For the text-containing cell, return its midpoint in [x, y] coordinate format. 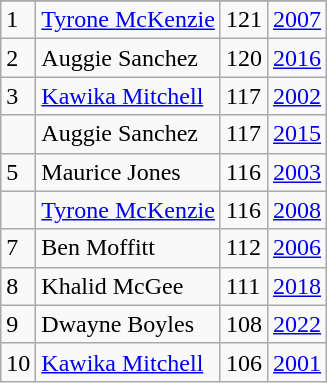
2002 [298, 96]
111 [244, 286]
3 [18, 96]
10 [18, 362]
9 [18, 324]
112 [244, 248]
2001 [298, 362]
2015 [298, 134]
1 [18, 20]
121 [244, 20]
5 [18, 172]
Ben Moffitt [128, 248]
106 [244, 362]
2022 [298, 324]
7 [18, 248]
Maurice Jones [128, 172]
2 [18, 58]
2016 [298, 58]
2007 [298, 20]
2003 [298, 172]
Dwayne Boyles [128, 324]
2008 [298, 210]
120 [244, 58]
2006 [298, 248]
8 [18, 286]
108 [244, 324]
Khalid McGee [128, 286]
2018 [298, 286]
